Determine the (X, Y) coordinate at the center of the cell enclosing the given text.  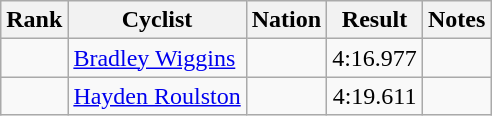
Cyclist (157, 20)
Notes (456, 20)
Hayden Roulston (157, 96)
Result (375, 20)
Rank (34, 20)
4:19.611 (375, 96)
4:16.977 (375, 58)
Bradley Wiggins (157, 58)
Nation (286, 20)
